Return [x, y] of the center of cell containing provided text 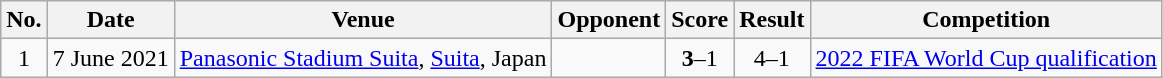
2022 FIFA World Cup qualification [986, 58]
Date [110, 20]
7 June 2021 [110, 58]
4–1 [772, 58]
Competition [986, 20]
Opponent [609, 20]
Panasonic Stadium Suita, Suita, Japan [363, 58]
Venue [363, 20]
1 [24, 58]
3–1 [700, 58]
No. [24, 20]
Score [700, 20]
Result [772, 20]
